Return the [X, Y] coordinate for the center point of the cell that contains the specified text.  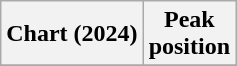
Chart (2024) [72, 34]
Peak position [189, 34]
